Return the [x, y] coordinate for the center point of the cell that contains the specified text.  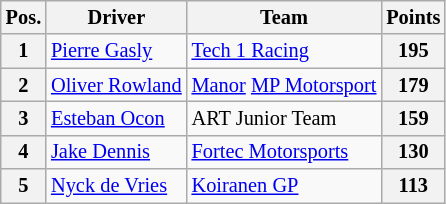
3 [24, 118]
195 [413, 51]
Nyck de Vries [116, 186]
2 [24, 85]
Esteban Ocon [116, 118]
Oliver Rowland [116, 85]
Points [413, 17]
130 [413, 152]
Fortec Motorsports [284, 152]
4 [24, 152]
ART Junior Team [284, 118]
Pos. [24, 17]
Driver [116, 17]
Jake Dennis [116, 152]
113 [413, 186]
Pierre Gasly [116, 51]
179 [413, 85]
Manor MP Motorsport [284, 85]
Team [284, 17]
1 [24, 51]
Tech 1 Racing [284, 51]
Koiranen GP [284, 186]
159 [413, 118]
5 [24, 186]
